Pinpoint the cell where the given text exists, returning its [x, y] midpoint coordinate. 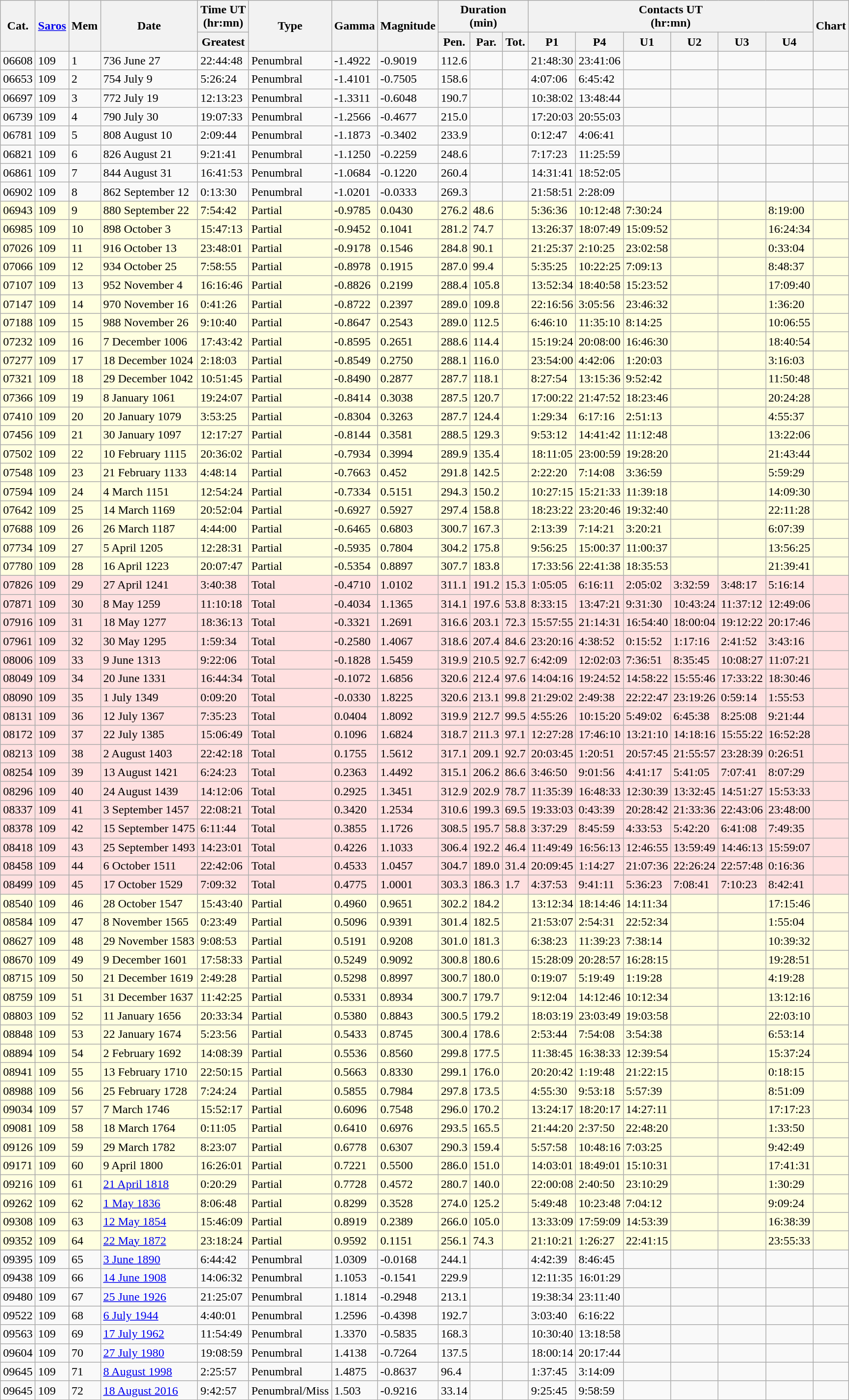
197.6 [486, 604]
0:16:36 [789, 866]
30 May 1295 [149, 641]
18:14:46 [599, 903]
14:06:32 [223, 1278]
17:33:56 [552, 566]
0:23:49 [223, 922]
11:35:39 [552, 791]
62 [85, 1203]
06653 [18, 79]
-0.4677 [408, 117]
116.0 [486, 360]
1.0457 [408, 866]
6:42:09 [552, 660]
06985 [18, 229]
17 July 1962 [149, 1334]
790 July 30 [149, 117]
0.0430 [408, 210]
182.5 [486, 922]
4:41:17 [647, 772]
4:48:14 [223, 472]
17:20:03 [552, 117]
08172 [18, 735]
18:11:05 [552, 454]
09563 [18, 1334]
15:06:49 [223, 735]
0.2199 [408, 285]
08006 [18, 660]
20:33:34 [223, 1016]
1.1053 [355, 1278]
175.8 [486, 548]
-0.9216 [408, 1390]
07548 [18, 472]
Par. [486, 42]
46 [85, 903]
120.7 [486, 398]
11:25:59 [599, 154]
2:22:20 [552, 472]
11:37:12 [742, 604]
13:12:34 [552, 903]
0.5380 [355, 1016]
23:28:39 [742, 753]
2:13:39 [552, 529]
19:12:22 [742, 622]
13:18:58 [599, 1334]
15:28:09 [552, 960]
08670 [18, 960]
20:20:42 [552, 1072]
09171 [18, 1166]
07410 [18, 416]
Mem [85, 26]
1.4067 [408, 641]
15:55:46 [694, 679]
19:08:59 [223, 1353]
970 November 16 [149, 304]
6 October 1511 [149, 866]
287.5 [454, 398]
7:38:14 [647, 941]
114.4 [486, 342]
4:55:30 [552, 1090]
2:53:44 [552, 1034]
159.4 [486, 1147]
19:38:34 [552, 1297]
19:24:07 [223, 398]
3:36:59 [647, 472]
165.5 [486, 1128]
8:07:29 [789, 772]
21:22:15 [647, 1072]
1.5459 [408, 660]
203.1 [486, 622]
299.8 [454, 1053]
0.5536 [355, 1053]
112.5 [486, 323]
302.2 [454, 903]
12 July 1367 [149, 716]
47 [85, 922]
12:17:27 [223, 435]
7 March 1746 [149, 1109]
18 August 2016 [149, 1390]
7:09:13 [647, 267]
8:45:59 [599, 828]
2:09:44 [223, 135]
31 [85, 622]
269.3 [454, 191]
14:18:16 [694, 735]
46.4 [515, 847]
10:39:32 [789, 941]
72.3 [515, 622]
45 [85, 885]
3 June 1890 [149, 1259]
22:08:21 [223, 809]
0.5433 [355, 1034]
10:48:16 [599, 1147]
13:48:44 [599, 98]
-0.2580 [355, 641]
1:36:20 [789, 304]
0.8330 [408, 1072]
13 [85, 285]
26 March 1187 [149, 529]
-0.9019 [408, 61]
129.3 [486, 435]
0.5500 [408, 1166]
-0.5835 [408, 1334]
8:33:15 [552, 604]
4:06:41 [599, 135]
21:43:44 [789, 454]
07642 [18, 510]
1:20:51 [599, 753]
2:54:31 [599, 922]
9:41:11 [599, 885]
14:41:42 [599, 435]
7:07:41 [742, 772]
Gamma [355, 26]
20:03:45 [552, 753]
0.452 [408, 472]
2 February 1692 [149, 1053]
3:03:40 [552, 1315]
15:37:24 [789, 1053]
7:30:24 [647, 210]
22:26:24 [694, 866]
18:00:14 [552, 1353]
316.6 [454, 622]
1.0001 [408, 885]
0.1041 [408, 229]
0.3994 [408, 454]
22:48:20 [647, 1128]
15:43:40 [223, 903]
0.2389 [408, 1222]
17:59:09 [599, 1222]
-0.6927 [355, 510]
23 [85, 472]
08894 [18, 1053]
-0.8304 [355, 416]
09216 [18, 1184]
0.5855 [355, 1090]
173.5 [486, 1090]
14:09:30 [789, 491]
826 August 21 [149, 154]
18:07:49 [599, 229]
22:03:10 [789, 1016]
299.1 [454, 1072]
64 [85, 1241]
8:06:48 [223, 1203]
09081 [18, 1128]
24 August 1439 [149, 791]
07734 [18, 548]
10:43:24 [694, 604]
306.4 [454, 847]
08941 [18, 1072]
0.7728 [355, 1184]
0.7221 [355, 1166]
0.2877 [408, 379]
2:41:52 [742, 641]
233.9 [454, 135]
23:20:16 [552, 641]
-1.0684 [355, 173]
29 November 1583 [149, 941]
209.1 [486, 753]
23:10:29 [647, 1184]
1:29:34 [552, 416]
0.5096 [355, 922]
U3 [742, 42]
276.2 [454, 210]
06781 [18, 135]
0.1546 [408, 248]
3:32:59 [694, 585]
9:25:45 [552, 1390]
181.3 [486, 941]
0.8897 [408, 566]
212.4 [486, 679]
192.2 [486, 847]
18 December 1024 [149, 360]
0.3420 [355, 809]
06902 [18, 191]
105.0 [486, 1222]
6:45:42 [599, 79]
5:36:36 [552, 210]
06861 [18, 173]
06943 [18, 210]
12:54:24 [223, 491]
0.8560 [408, 1053]
1:59:34 [223, 641]
52 [85, 1016]
-0.1541 [408, 1278]
P1 [552, 42]
315.1 [454, 772]
286.0 [454, 1166]
898 October 3 [149, 229]
99.4 [486, 267]
21:53:07 [552, 922]
12:11:35 [552, 1278]
13 August 1421 [149, 772]
211.3 [486, 735]
19:07:33 [223, 117]
14:12:46 [599, 997]
308.5 [454, 828]
67 [85, 1297]
28 October 1547 [149, 903]
167.3 [486, 529]
-0.3321 [355, 622]
08337 [18, 809]
84.6 [515, 641]
13 February 1710 [149, 1072]
69.5 [515, 809]
0.4572 [408, 1184]
25 [85, 510]
244.1 [454, 1259]
8 [85, 191]
2:10:25 [599, 248]
1:26:27 [599, 1241]
195.7 [486, 828]
50 [85, 978]
5:36:23 [647, 885]
22:57:48 [742, 866]
5 [85, 135]
07871 [18, 604]
307.7 [454, 566]
-0.9452 [355, 229]
14 June 1908 [149, 1278]
266.0 [454, 1222]
4 March 1151 [149, 491]
10:12:34 [647, 997]
08378 [18, 828]
0.6778 [355, 1147]
6:53:14 [789, 1034]
137.5 [454, 1353]
-0.5935 [355, 548]
9:08:53 [223, 941]
63 [85, 1222]
16:28:15 [647, 960]
21:07:36 [647, 866]
1:33:50 [789, 1128]
16:56:13 [599, 847]
07107 [18, 285]
38 [85, 753]
15:59:07 [789, 847]
17:00:22 [552, 398]
10:38:02 [552, 98]
5:49:02 [647, 716]
-0.1220 [408, 173]
14:31:41 [552, 173]
49 [85, 960]
23:03:49 [599, 1016]
12:49:06 [789, 604]
97.6 [515, 679]
08584 [18, 922]
23:00:59 [599, 454]
140.0 [486, 1184]
3 September 1457 [149, 809]
25 February 1728 [149, 1090]
41 [85, 809]
9:42:49 [789, 1147]
18:23:22 [552, 510]
21:47:52 [599, 398]
21:33:36 [694, 809]
10:23:48 [599, 1203]
96.4 [454, 1371]
17:17:23 [789, 1109]
0.5249 [355, 960]
9:21:41 [223, 154]
301.0 [454, 941]
304.7 [454, 866]
2 August 1403 [149, 753]
880 September 22 [149, 210]
9 June 1313 [149, 660]
14:08:39 [223, 1053]
12:46:55 [647, 847]
22:50:15 [223, 1072]
0.7548 [408, 1109]
15:21:33 [599, 491]
7:14:21 [599, 529]
-0.2948 [408, 1297]
0:09:20 [223, 697]
23:19:26 [694, 697]
304.2 [454, 548]
54 [85, 1053]
22 July 1385 [149, 735]
-0.8490 [355, 379]
191.2 [486, 585]
Type [290, 26]
318.6 [454, 641]
18:23:46 [647, 398]
300.8 [454, 960]
-0.7934 [355, 454]
21:25:07 [223, 1297]
5:41:05 [694, 772]
12:28:31 [223, 548]
18:30:46 [789, 679]
14:23:01 [223, 847]
0:33:04 [789, 248]
18:35:53 [647, 566]
09438 [18, 1278]
19:28:20 [647, 454]
08458 [18, 866]
736 June 27 [149, 61]
08627 [18, 941]
10:12:48 [599, 210]
23:55:33 [789, 1241]
16:38:39 [789, 1222]
312.9 [454, 791]
13:59:49 [694, 847]
20 June 1331 [149, 679]
0.6307 [408, 1147]
1:05:05 [552, 585]
8:48:37 [789, 267]
0.5927 [408, 510]
55 [85, 1072]
13:26:37 [552, 229]
21:39:41 [789, 566]
0.2363 [355, 772]
142.5 [486, 472]
4:42:06 [599, 360]
124.4 [486, 416]
-0.6048 [408, 98]
284.8 [454, 248]
8:19:00 [789, 210]
11:49:49 [552, 847]
-0.8722 [355, 304]
22:11:28 [789, 510]
11 January 1656 [149, 1016]
22 May 1872 [149, 1241]
20:36:02 [223, 454]
39 [85, 772]
-0.9178 [355, 248]
158.8 [486, 510]
17 October 1529 [149, 885]
20:28:57 [599, 960]
215.0 [454, 117]
6:07:39 [789, 529]
0.3855 [355, 828]
0.2750 [408, 360]
-1.4101 [355, 79]
8:14:25 [647, 323]
78.7 [515, 791]
15:47:13 [223, 229]
6:38:23 [552, 941]
09262 [18, 1203]
31 December 1637 [149, 997]
21:25:37 [552, 248]
0:43:39 [599, 809]
10:06:55 [789, 323]
310.6 [454, 809]
4:44:00 [223, 529]
0.6803 [408, 529]
07147 [18, 304]
210.5 [486, 660]
21:48:30 [552, 61]
808 August 10 [149, 135]
179.7 [486, 997]
13:12:16 [789, 997]
-0.4398 [408, 1315]
3:43:16 [789, 641]
16:48:33 [599, 791]
34 [85, 679]
9:10:40 [223, 323]
9 December 1601 [149, 960]
0:12:47 [552, 135]
1.0309 [355, 1259]
13:22:06 [789, 435]
0.9391 [408, 922]
-0.0333 [408, 191]
07916 [18, 622]
-0.7663 [355, 472]
-0.8549 [355, 360]
5:26:24 [223, 79]
1:19:48 [599, 1072]
303.3 [454, 885]
23:48:01 [223, 248]
08988 [18, 1090]
7 December 1006 [149, 342]
21:14:31 [599, 622]
125.2 [486, 1203]
13:15:36 [599, 379]
2:05:02 [647, 585]
Tot. [515, 42]
18:20:17 [599, 1109]
16:16:46 [223, 285]
22:42:18 [223, 753]
6:16:11 [599, 585]
20 [85, 416]
6:11:44 [223, 828]
-0.8826 [355, 285]
1.2596 [355, 1315]
0.0404 [355, 716]
Magnitude [408, 26]
09126 [18, 1147]
0:59:14 [742, 697]
44 [85, 866]
17:58:33 [223, 960]
916 October 13 [149, 248]
6:24:23 [223, 772]
23:11:40 [599, 1297]
09395 [18, 1259]
08759 [18, 997]
14:04:16 [552, 679]
206.2 [486, 772]
29 March 1782 [149, 1147]
58 [85, 1128]
4:38:52 [599, 641]
13:56:25 [789, 548]
5:35:25 [552, 267]
0.4533 [355, 866]
10:27:15 [552, 491]
20:28:42 [647, 809]
23:54:00 [552, 360]
08715 [18, 978]
280.7 [454, 1184]
4:40:01 [223, 1315]
7:58:55 [223, 267]
0.8934 [408, 997]
5 April 1205 [149, 548]
48.6 [486, 210]
06608 [18, 61]
07188 [18, 323]
2:49:28 [223, 978]
297.4 [454, 510]
-1.2566 [355, 117]
42 [85, 828]
184.2 [486, 903]
13:32:45 [694, 791]
U1 [647, 42]
7 [85, 173]
294.3 [454, 491]
13:52:34 [552, 285]
20:24:28 [789, 398]
07066 [18, 267]
0.2651 [408, 342]
1:30:29 [789, 1184]
844 August 31 [149, 173]
296.0 [454, 1109]
-1.1873 [355, 135]
0.2925 [355, 791]
Time UT(hr:mn) [223, 17]
18 May 1277 [149, 622]
5:16:14 [789, 585]
11:07:21 [789, 660]
4:07:06 [552, 79]
300.5 [454, 1016]
-0.8647 [355, 323]
22:52:34 [647, 922]
1.3451 [408, 791]
37 [85, 735]
6 [85, 154]
15:00:37 [599, 548]
-0.7505 [408, 79]
9:52:42 [647, 379]
4:37:53 [552, 885]
22:43:06 [742, 809]
08131 [18, 716]
112.6 [454, 61]
17:43:42 [223, 342]
23:18:24 [223, 1241]
16:01:29 [599, 1278]
72 [85, 1390]
13:47:21 [599, 604]
311.1 [454, 585]
300.4 [454, 1034]
21:55:57 [694, 753]
256.1 [454, 1241]
07277 [18, 360]
0.8919 [355, 1222]
-0.8414 [355, 398]
P4 [599, 42]
180.0 [486, 978]
1.2691 [408, 622]
15:53:33 [789, 791]
151.0 [486, 1166]
09352 [18, 1241]
9:53:12 [552, 435]
15:55:22 [742, 735]
0:13:30 [223, 191]
11:10:18 [223, 604]
3:48:17 [742, 585]
29 December 1042 [149, 379]
09604 [18, 1353]
317.1 [454, 753]
1.1365 [408, 604]
06739 [18, 117]
-1.1250 [355, 154]
1.4875 [355, 1371]
18 [85, 379]
2:51:13 [647, 416]
0.4960 [355, 903]
20:09:45 [552, 866]
23:41:06 [599, 61]
0:26:51 [789, 753]
-0.5354 [355, 566]
8:42:41 [789, 885]
0.1755 [355, 753]
59 [85, 1147]
21:10:21 [552, 1241]
16:52:28 [789, 735]
08803 [18, 1016]
9 [85, 210]
21 February 1133 [149, 472]
105.8 [486, 285]
1.503 [355, 1390]
90.1 [486, 248]
-0.4710 [355, 585]
7:35:23 [223, 716]
0.7984 [408, 1090]
19:24:52 [599, 679]
10:08:27 [742, 660]
08499 [18, 885]
0.3038 [408, 398]
13:21:10 [647, 735]
9:53:18 [599, 1090]
1.4492 [408, 772]
9:42:57 [223, 1390]
70 [85, 1353]
7:04:12 [647, 1203]
934 October 25 [149, 267]
12:39:54 [647, 1053]
229.9 [454, 1278]
0.1096 [355, 735]
281.2 [454, 229]
0.1151 [408, 1241]
7:10:23 [742, 885]
2 [85, 79]
7:24:24 [223, 1090]
9:21:44 [789, 716]
9:22:06 [223, 660]
19:03:58 [647, 1016]
14:53:39 [647, 1222]
3:53:25 [223, 416]
07366 [18, 398]
74.7 [486, 229]
27 April 1241 [149, 585]
314.1 [454, 604]
21:44:20 [552, 1128]
16 [85, 342]
Date [149, 26]
10:51:45 [223, 379]
318.7 [454, 735]
1.1726 [408, 828]
20:17:46 [789, 622]
10:22:25 [599, 267]
23:20:46 [599, 510]
22 [85, 454]
5:42:20 [694, 828]
08213 [18, 753]
16:54:40 [647, 622]
9:09:24 [789, 1203]
8:25:08 [742, 716]
11:35:10 [599, 323]
69 [85, 1334]
-0.0330 [355, 697]
0:15:52 [647, 641]
17:41:31 [789, 1166]
3:46:50 [552, 772]
7:17:23 [552, 154]
23:46:32 [647, 304]
13:33:09 [552, 1222]
16 April 1223 [149, 566]
-0.7264 [408, 1353]
21 [85, 435]
0.3263 [408, 416]
0.6976 [408, 1128]
192.7 [454, 1315]
0.8299 [355, 1203]
12:27:28 [552, 735]
3:40:38 [223, 585]
99.8 [515, 697]
08049 [18, 679]
5:57:39 [647, 1090]
288.4 [454, 285]
07688 [18, 529]
-1.0201 [355, 191]
754 July 9 [149, 79]
Chart [831, 26]
65 [85, 1259]
09522 [18, 1315]
3:20:21 [647, 529]
16:26:01 [223, 1166]
23:48:00 [789, 809]
22:00:08 [552, 1184]
18:49:01 [599, 1166]
-0.3402 [408, 135]
06821 [18, 154]
-0.8637 [408, 1371]
86.6 [515, 772]
48 [85, 941]
12:02:03 [599, 660]
60 [85, 1166]
09308 [18, 1222]
24 [85, 491]
07232 [18, 342]
-0.2259 [408, 154]
58.8 [515, 828]
14:03:01 [552, 1166]
1.3370 [355, 1334]
07502 [18, 454]
18:03:19 [552, 1016]
20 January 1079 [149, 416]
6:45:38 [694, 716]
4:42:39 [552, 1259]
25 June 1926 [149, 1297]
18:40:54 [789, 342]
12:13:23 [223, 98]
-0.8978 [355, 267]
20:17:44 [599, 1353]
Greatest [223, 42]
7:03:25 [647, 1147]
07456 [18, 435]
16:41:53 [223, 173]
0.5331 [355, 997]
18 March 1764 [149, 1128]
1:19:28 [647, 978]
2:40:50 [599, 1184]
1 [85, 61]
18:40:58 [599, 285]
15 September 1475 [149, 828]
10:30:40 [552, 1334]
Penumbral/Miss [290, 1390]
2:28:09 [599, 191]
33.14 [454, 1390]
0.4226 [355, 847]
-0.9785 [355, 210]
08296 [18, 791]
17:33:22 [742, 679]
68 [85, 1315]
21:29:02 [552, 697]
4:55:26 [552, 716]
11:12:48 [647, 435]
293.5 [454, 1128]
11:39:18 [647, 491]
22 January 1674 [149, 1034]
18:36:13 [223, 622]
9 April 1800 [149, 1166]
0.5151 [408, 491]
3:14:09 [599, 1371]
17 [85, 360]
1.8092 [408, 716]
53.8 [515, 604]
14:58:22 [647, 679]
22:16:56 [552, 304]
16:44:34 [223, 679]
57 [85, 1109]
0:19:07 [552, 978]
14:27:11 [647, 1109]
0.8745 [408, 1034]
27 July 1980 [149, 1353]
199.3 [486, 809]
07321 [18, 379]
10 [85, 229]
11:00:37 [647, 548]
0.3581 [408, 435]
Contacts UT(hr:mn) [671, 17]
18:00:04 [694, 622]
1:55:04 [789, 922]
176.0 [486, 1072]
212.7 [486, 716]
36 [85, 716]
180.6 [486, 960]
Saros [52, 26]
29 [85, 585]
2:18:03 [223, 360]
13:24:17 [552, 1109]
2:25:57 [223, 1371]
5:23:56 [223, 1034]
6:44:42 [223, 1259]
U4 [789, 42]
179.2 [486, 1016]
1.6856 [408, 679]
288.1 [454, 360]
0.8997 [408, 978]
22:22:47 [647, 697]
56 [85, 1090]
25 September 1493 [149, 847]
1.4138 [355, 1353]
7:09:32 [223, 885]
186.3 [486, 885]
20:52:04 [223, 510]
0.2543 [408, 323]
4:33:53 [647, 828]
10:15:20 [599, 716]
27 [85, 548]
11:54:49 [223, 1334]
08090 [18, 697]
3:16:03 [789, 360]
14:51:27 [742, 791]
30 January 1097 [149, 435]
3:54:38 [647, 1034]
248.6 [454, 154]
99.5 [515, 716]
6:41:08 [742, 828]
-1.4922 [355, 61]
3:37:29 [552, 828]
109.8 [486, 304]
U2 [694, 42]
-0.7334 [355, 491]
5:19:49 [599, 978]
291.8 [454, 472]
30 [85, 604]
Cat. [18, 26]
190.7 [454, 98]
301.4 [454, 922]
09480 [18, 1297]
287.0 [454, 267]
0.9651 [408, 903]
9:01:56 [599, 772]
5:57:58 [552, 1147]
118.1 [486, 379]
11 [85, 248]
61 [85, 1184]
15:57:55 [552, 622]
14:46:13 [742, 847]
15:52:17 [223, 1109]
0:18:15 [789, 1072]
952 November 4 [149, 285]
7:54:08 [599, 1034]
274.0 [454, 1203]
9:31:30 [647, 604]
1:37:45 [552, 1371]
1 May 1836 [149, 1203]
14:11:34 [647, 903]
2:37:50 [599, 1128]
0.8843 [408, 1016]
14:12:06 [223, 791]
8:35:45 [694, 660]
15:09:52 [647, 229]
08254 [18, 772]
20:55:03 [599, 117]
0.5191 [355, 941]
11:42:25 [223, 997]
17:46:10 [599, 735]
23:02:58 [647, 248]
178.6 [486, 1034]
Pen. [454, 42]
74.3 [486, 1241]
1:20:03 [647, 360]
5:59:29 [789, 472]
202.9 [486, 791]
43 [85, 847]
11:39:23 [599, 941]
4:55:37 [789, 416]
18:52:05 [599, 173]
66 [85, 1278]
8:23:07 [223, 1147]
17:09:40 [789, 285]
0.7804 [408, 548]
1.6824 [408, 735]
22:44:48 [223, 61]
2:49:38 [599, 697]
26 [85, 529]
07594 [18, 491]
20:57:45 [647, 753]
15:10:31 [647, 1166]
15.3 [515, 585]
0.2397 [408, 304]
988 November 26 [149, 323]
7:49:35 [789, 828]
9:12:04 [552, 997]
16:24:34 [789, 229]
15 [85, 323]
19:32:40 [647, 510]
0.5298 [355, 978]
32 [85, 641]
22:41:38 [599, 566]
20:07:47 [223, 566]
772 July 19 [149, 98]
1:17:16 [694, 641]
Duration(min) [483, 17]
0.5663 [355, 1072]
1.0102 [408, 585]
21 December 1619 [149, 978]
-1.3311 [355, 98]
16:38:33 [599, 1053]
-0.8595 [355, 342]
1 July 1349 [149, 697]
16:46:30 [647, 342]
1.1814 [355, 1297]
8:46:45 [599, 1259]
0.3528 [408, 1203]
8 January 1061 [149, 398]
22:42:06 [223, 866]
189.0 [486, 866]
135.4 [486, 454]
31.4 [515, 866]
28 [85, 566]
1:14:27 [599, 866]
0:41:26 [223, 304]
12 May 1854 [149, 1222]
-0.4034 [355, 604]
9:56:25 [552, 548]
12:30:39 [647, 791]
183.8 [486, 566]
71 [85, 1371]
07026 [18, 248]
22:41:15 [647, 1241]
40 [85, 791]
21 April 1818 [149, 1184]
-0.1828 [355, 660]
158.6 [454, 79]
0.9092 [408, 960]
6:17:16 [599, 416]
15:23:52 [647, 285]
07961 [18, 641]
8 August 1998 [149, 1371]
0.9208 [408, 941]
4:19:28 [789, 978]
8 November 1565 [149, 922]
289.9 [454, 454]
08540 [18, 903]
0:20:29 [223, 1184]
6:46:10 [552, 323]
177.5 [486, 1053]
35 [85, 697]
862 September 12 [149, 191]
8:27:54 [552, 379]
19:28:51 [789, 960]
-0.8144 [355, 435]
150.2 [486, 491]
4 [85, 117]
1.1033 [408, 847]
97.1 [515, 735]
3:05:56 [599, 304]
33 [85, 660]
207.4 [486, 641]
11:38:45 [552, 1053]
168.3 [454, 1334]
51 [85, 997]
0.6410 [355, 1128]
1.8225 [408, 697]
170.2 [486, 1109]
07826 [18, 585]
8 May 1259 [149, 604]
10 February 1115 [149, 454]
11:50:48 [789, 379]
6:16:22 [599, 1315]
7:08:41 [694, 885]
-0.0168 [408, 1259]
15:46:09 [223, 1222]
0:11:05 [223, 1128]
8:51:09 [789, 1090]
0.9592 [355, 1241]
0.4775 [355, 885]
21:58:51 [552, 191]
14 March 1169 [149, 510]
08418 [18, 847]
08848 [18, 1034]
7:54:42 [223, 210]
19 [85, 398]
290.3 [454, 1147]
-0.1072 [355, 679]
14 [85, 304]
0.1915 [408, 267]
9:58:59 [599, 1390]
288.5 [454, 435]
1.5612 [408, 753]
7:36:51 [647, 660]
06697 [18, 98]
07780 [18, 566]
19:33:03 [552, 809]
1:55:53 [789, 697]
53 [85, 1034]
6 July 1944 [149, 1315]
7:14:08 [599, 472]
0.6096 [355, 1109]
1.2534 [408, 809]
-0.6465 [355, 529]
260.4 [454, 173]
15:19:24 [552, 342]
12 [85, 267]
297.8 [454, 1090]
5:49:48 [552, 1203]
1.7 [515, 885]
09034 [18, 1109]
17:15:46 [789, 903]
3 [85, 98]
288.6 [454, 342]
20:08:00 [599, 342]
